Extract the [X, Y] coordinate from the center of the cell holding the provided text.  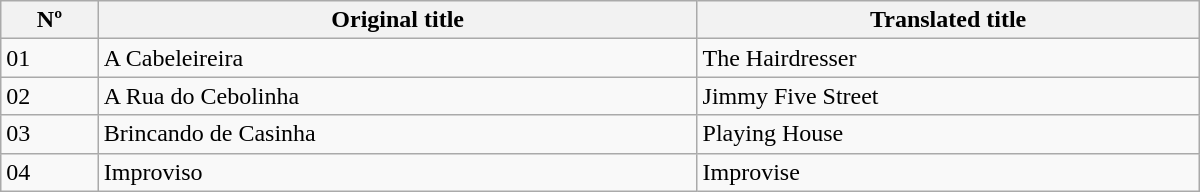
The Hairdresser [948, 58]
A Cabeleireira [398, 58]
A Rua do Cebolinha [398, 96]
03 [50, 134]
Original title [398, 20]
Translated title [948, 20]
04 [50, 172]
Nº [50, 20]
Playing House [948, 134]
Improviso [398, 172]
02 [50, 96]
Improvise [948, 172]
01 [50, 58]
Jimmy Five Street [948, 96]
Brincando de Casinha [398, 134]
